Search for the cell housing the specified text and yield its [x, y] center coordinate. 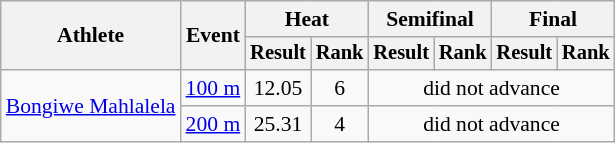
Athlete [91, 36]
6 [340, 88]
25.31 [278, 124]
4 [340, 124]
Heat [306, 19]
Final [552, 19]
12.05 [278, 88]
200 m [214, 124]
Semifinal [430, 19]
100 m [214, 88]
Bongiwe Mahlalela [91, 106]
Event [214, 36]
